Determine the (x, y) coordinate at the center of the cell enclosing the given text.  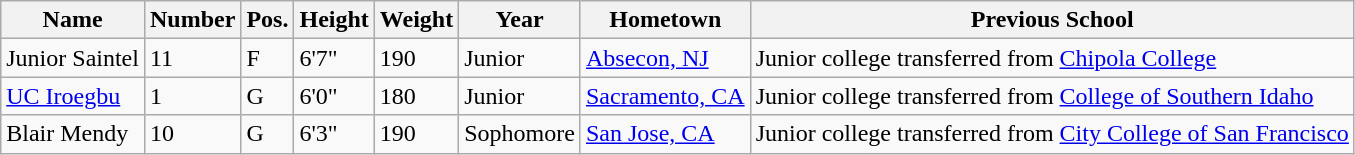
Number (192, 20)
6'0" (334, 96)
1 (192, 96)
Previous School (1052, 20)
Hometown (665, 20)
Junior Saintel (73, 58)
Sacramento, CA (665, 96)
Year (520, 20)
11 (192, 58)
Height (334, 20)
10 (192, 134)
Junior college transferred from College of Southern Idaho (1052, 96)
180 (416, 96)
6'7" (334, 58)
Junior college transferred from Chipola College (1052, 58)
UC Iroegbu (73, 96)
Name (73, 20)
6'3" (334, 134)
Sophomore (520, 134)
Blair Mendy (73, 134)
Weight (416, 20)
San Jose, CA (665, 134)
F (268, 58)
Absecon, NJ (665, 58)
Junior college transferred from City College of San Francisco (1052, 134)
Pos. (268, 20)
